Detect which cell encompasses the target text, then output its (X, Y) center coordinate. 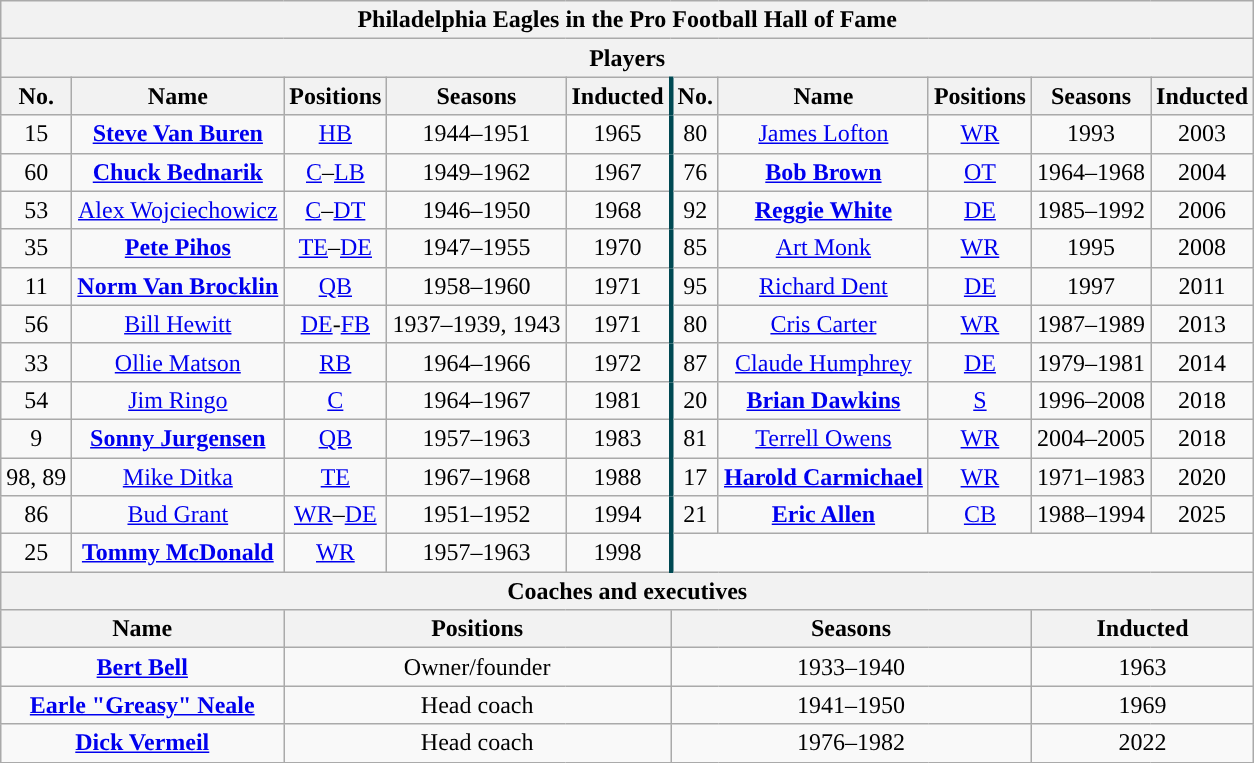
1981 (618, 400)
Alex Wojciechowicz (178, 210)
Bill Hewitt (178, 324)
20 (695, 400)
TE–DE (336, 248)
Cris Carter (823, 324)
Jim Ringo (178, 400)
56 (36, 324)
Norm Van Brocklin (178, 286)
2020 (1202, 477)
Bud Grant (178, 515)
Ollie Matson (178, 362)
Earle "Greasy" Neale (142, 705)
1988 (618, 477)
1947–1955 (476, 248)
1963 (1142, 667)
2006 (1202, 210)
CB (980, 515)
1995 (1090, 248)
Tommy McDonald (178, 553)
C (336, 400)
1969 (1142, 705)
95 (695, 286)
1983 (618, 438)
1972 (618, 362)
RB (336, 362)
S (980, 400)
98, 89 (36, 477)
1976–1982 (852, 743)
Eric Allen (823, 515)
1971–1983 (1090, 477)
Players (628, 58)
C–LB (336, 172)
2011 (1202, 286)
Bob Brown (823, 172)
17 (695, 477)
1979–1981 (1090, 362)
HB (336, 134)
1951–1952 (476, 515)
1944–1951 (476, 134)
2008 (1202, 248)
1987–1989 (1090, 324)
1988–1994 (1090, 515)
OT (980, 172)
1994 (618, 515)
2003 (1202, 134)
Bert Bell (142, 667)
53 (36, 210)
Reggie White (823, 210)
2014 (1202, 362)
2013 (1202, 324)
Claude Humphrey (823, 362)
60 (36, 172)
85 (695, 248)
Art Monk (823, 248)
81 (695, 438)
1997 (1090, 286)
76 (695, 172)
1970 (618, 248)
Coaches and executives (628, 591)
Richard Dent (823, 286)
33 (36, 362)
Chuck Bednarik (178, 172)
1949–1962 (476, 172)
Mike Ditka (178, 477)
87 (695, 362)
1941–1950 (852, 705)
Harold Carmichael (823, 477)
TE (336, 477)
1933–1940 (852, 667)
9 (36, 438)
WR–DE (336, 515)
1998 (618, 553)
1967 (618, 172)
Sonny Jurgensen (178, 438)
2004–2005 (1090, 438)
1968 (618, 210)
1964–1968 (1090, 172)
Brian Dawkins (823, 400)
1958–1960 (476, 286)
1937–1939, 1943 (476, 324)
1967–1968 (476, 477)
1993 (1090, 134)
1964–1967 (476, 400)
DE-FB (336, 324)
Steve Van Buren (178, 134)
Dick Vermeil (142, 743)
2022 (1142, 743)
92 (695, 210)
21 (695, 515)
35 (36, 248)
11 (36, 286)
1965 (618, 134)
Philadelphia Eagles in the Pro Football Hall of Fame (628, 20)
1985–1992 (1090, 210)
2004 (1202, 172)
James Lofton (823, 134)
86 (36, 515)
15 (36, 134)
1946–1950 (476, 210)
1964–1966 (476, 362)
Pete Pihos (178, 248)
C–DT (336, 210)
Owner/founder (478, 667)
2025 (1202, 515)
25 (36, 553)
1996–2008 (1090, 400)
Terrell Owens (823, 438)
54 (36, 400)
